For the text-containing cell, return its midpoint in [x, y] coordinate format. 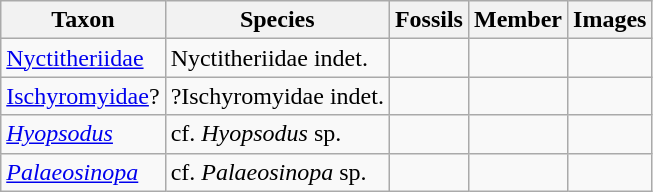
Fossils [428, 20]
Images [610, 20]
Ischyromyidae? [83, 96]
Palaeosinopa [83, 172]
?Ischyromyidae indet. [277, 96]
cf. Palaeosinopa sp. [277, 172]
Member [518, 20]
Nyctitheriidae indet. [277, 58]
Taxon [83, 20]
Nyctitheriidae [83, 58]
Species [277, 20]
Hyopsodus [83, 134]
cf. Hyopsodus sp. [277, 134]
